Find where the given text appears and provide that cell's center as [x, y] coordinate. 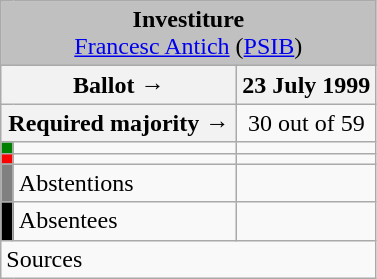
23 July 1999 [306, 85]
30 out of 59 [306, 123]
InvestitureFrancesc Antich (PSIB) [188, 34]
Sources [188, 259]
Abstentions [125, 183]
Required majority → [119, 123]
Ballot → [119, 85]
Absentees [125, 221]
